Return the (x, y) coordinate for the center point of the cell that contains the specified text.  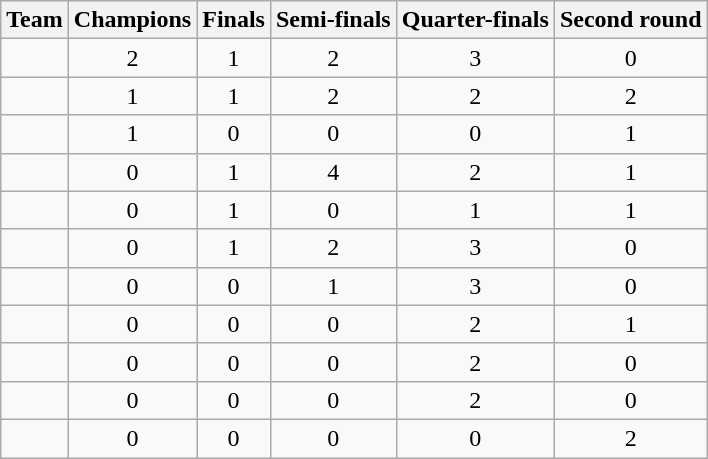
Quarter-finals (475, 20)
Semi-finals (333, 20)
Second round (630, 20)
Team (35, 20)
Finals (234, 20)
4 (333, 172)
Champions (132, 20)
